Provide the [X, Y] coordinate of the cell's center where the given text is located.  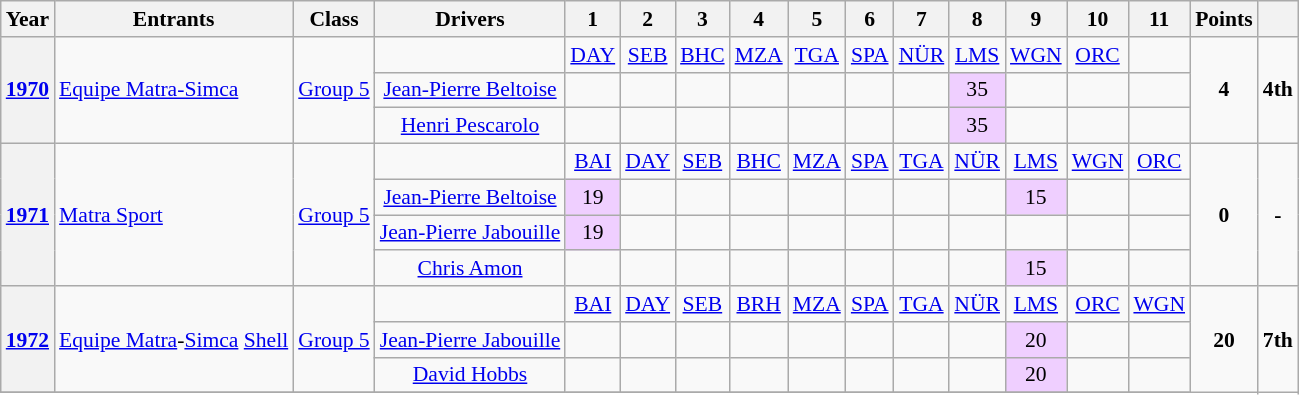
Equipe Matra-Simca Shell [174, 340]
Class [334, 19]
David Hobbs [470, 375]
Entrants [174, 19]
1970 [28, 90]
Year [28, 19]
10 [1098, 19]
4th [1278, 90]
Equipe Matra-Simca [174, 90]
- [1278, 215]
Points [1224, 19]
BRH [759, 304]
1 [592, 19]
9 [1036, 19]
1972 [28, 340]
7 [922, 19]
2 [648, 19]
Henri Pescarolo [470, 126]
8 [977, 19]
Matra Sport [174, 215]
Drivers [470, 19]
11 [1159, 19]
0 [1224, 215]
Chris Amon [470, 269]
5 [817, 19]
1971 [28, 215]
6 [870, 19]
3 [702, 19]
7th [1278, 340]
